Determine the [X, Y] coordinate at the center of the cell enclosing the given text.  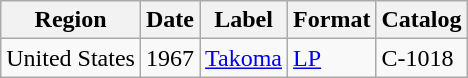
Label [244, 20]
United States [71, 58]
Takoma [244, 58]
LP [332, 58]
Format [332, 20]
Catalog [422, 20]
1967 [170, 58]
Region [71, 20]
C-1018 [422, 58]
Date [170, 20]
